For the text-containing cell, return its midpoint in [X, Y] coordinate format. 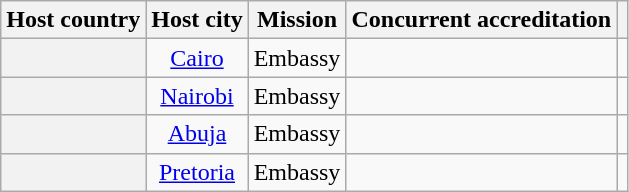
Abuja [197, 134]
Concurrent accreditation [482, 20]
Nairobi [197, 96]
Mission [297, 20]
Host city [197, 20]
Host country [74, 20]
Pretoria [197, 172]
Cairo [197, 58]
